From the cell containing the given text, extract its center point as [X, Y] coordinate. 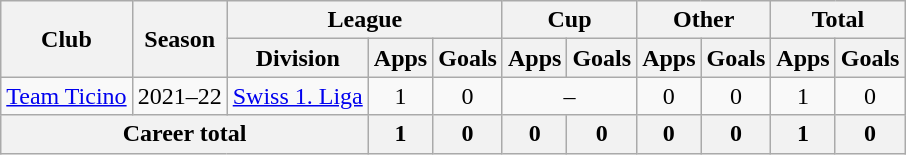
League [364, 20]
Other [704, 20]
– [569, 96]
Career total [185, 134]
Division [298, 58]
Cup [569, 20]
Team Ticino [66, 96]
Swiss 1. Liga [298, 96]
Total [838, 20]
Season [180, 39]
2021–22 [180, 96]
Club [66, 39]
